Extract the [x, y] coordinate from the center of the cell holding the provided text.  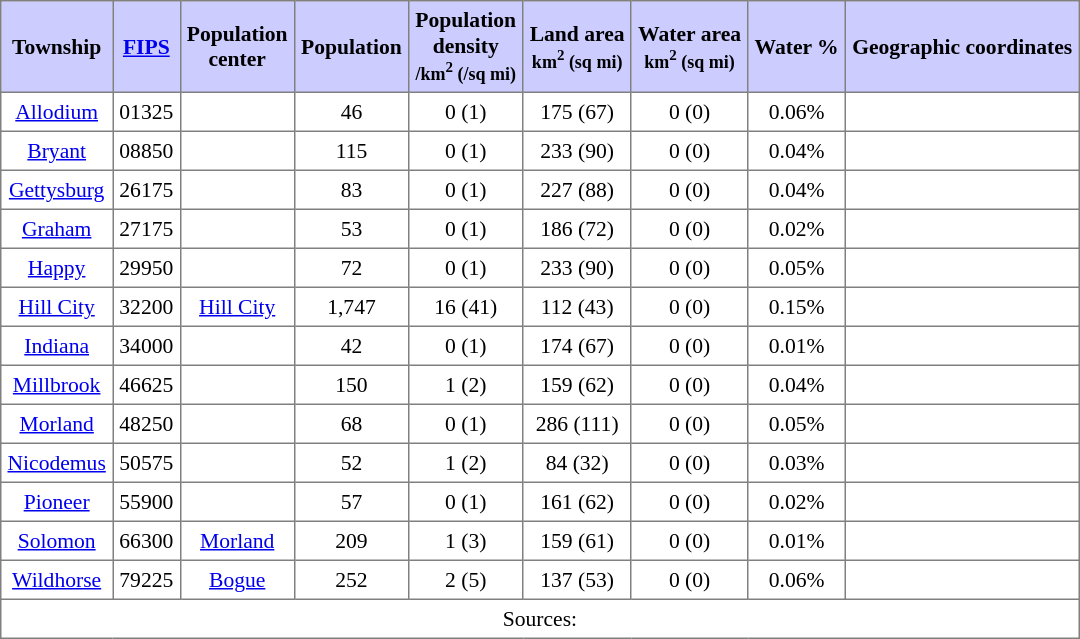
0.15% [797, 306]
Pioneer [57, 502]
Population [351, 47]
32200 [146, 306]
55900 [146, 502]
Nicodemus [57, 462]
137 (53) [577, 580]
Township [57, 47]
Populationdensity/km2 (/sq mi) [466, 47]
79225 [146, 580]
Bryant [57, 150]
72 [351, 268]
53 [351, 228]
48250 [146, 424]
16 (41) [466, 306]
46 [351, 112]
Bogue [237, 580]
209 [351, 540]
159 (62) [577, 384]
Solomon [57, 540]
150 [351, 384]
83 [351, 190]
27175 [146, 228]
Allodium [57, 112]
174 (67) [577, 346]
42 [351, 346]
66300 [146, 540]
161 (62) [577, 502]
175 (67) [577, 112]
08850 [146, 150]
115 [351, 150]
Land areakm2 (sq mi) [577, 47]
57 [351, 502]
186 (72) [577, 228]
FIPS [146, 47]
Happy [57, 268]
Geographic coordinates [962, 47]
Graham [57, 228]
Sources: [540, 618]
Indiana [57, 346]
Millbrook [57, 384]
26175 [146, 190]
Wildhorse [57, 580]
01325 [146, 112]
84 (32) [577, 462]
Populationcenter [237, 47]
Gettysburg [57, 190]
112 (43) [577, 306]
2 (5) [466, 580]
50575 [146, 462]
227 (88) [577, 190]
34000 [146, 346]
1 (3) [466, 540]
29950 [146, 268]
0.03% [797, 462]
Water areakm2 (sq mi) [689, 47]
286 (111) [577, 424]
159 (61) [577, 540]
52 [351, 462]
1,747 [351, 306]
252 [351, 580]
Water % [797, 47]
46625 [146, 384]
68 [351, 424]
